Detect which cell encompasses the target text, then output its [x, y] center coordinate. 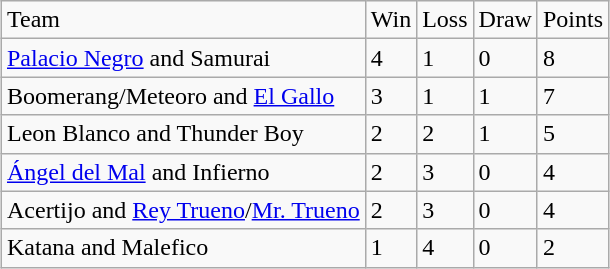
Katana and Malefico [183, 248]
Palacio Negro and Samurai [183, 58]
Acertijo and Rey Trueno/Mr. Trueno [183, 210]
Loss [445, 20]
Draw [505, 20]
8 [572, 58]
Leon Blanco and Thunder Boy [183, 134]
5 [572, 134]
7 [572, 96]
Boomerang/Meteoro and El Gallo [183, 96]
Team [183, 20]
Ángel del Mal and Infierno [183, 172]
Win [390, 20]
Points [572, 20]
